Determine the (X, Y) coordinate at the center of the cell enclosing the given text.  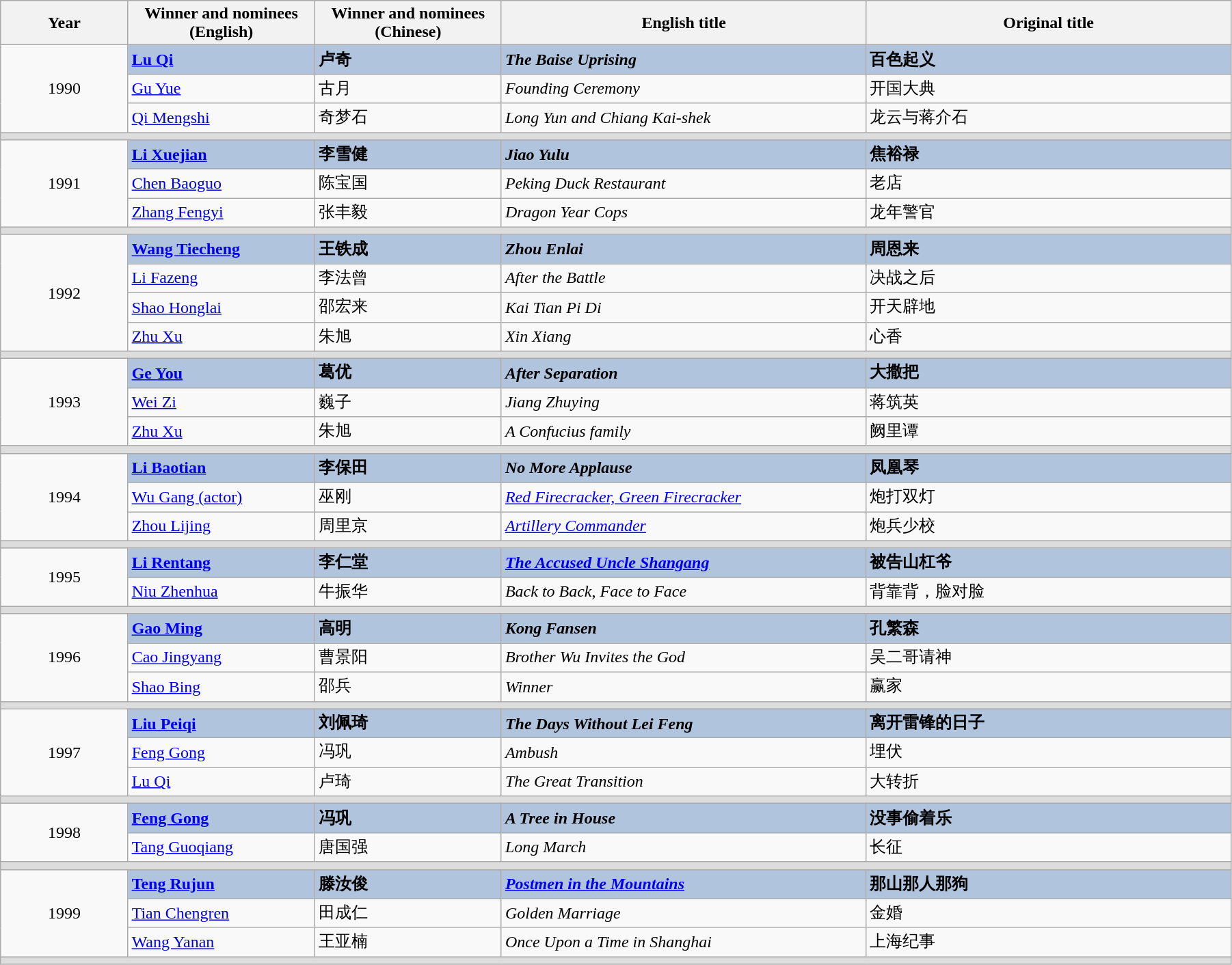
龙年警官 (1049, 213)
开天辟地 (1049, 308)
Red Firecracker, Green Firecracker (684, 498)
阙里谭 (1049, 432)
周里京 (407, 526)
李雪健 (407, 154)
Shao Honglai (222, 308)
Winner (684, 686)
Teng Rujun (222, 884)
滕汝俊 (407, 884)
巍子 (407, 402)
王铁成 (407, 249)
吴二哥请神 (1049, 657)
Once Upon a Time in Shanghai (684, 942)
焦裕禄 (1049, 154)
The Baise Uprising (684, 60)
Chen Baoguo (222, 183)
1996 (64, 657)
Wang Yanan (222, 942)
陈宝国 (407, 183)
王亚楠 (407, 942)
Peking Duck Restaurant (684, 183)
百色起义 (1049, 60)
1993 (64, 403)
Year (64, 23)
Ge You (222, 373)
大撒把 (1049, 373)
Cao Jingyang (222, 657)
1991 (64, 184)
Xin Xiang (684, 336)
After the Battle (684, 279)
Tang Guoqiang (222, 847)
The Days Without Lei Feng (684, 723)
Gu Yue (222, 89)
赢家 (1049, 686)
Shao Bing (222, 686)
1995 (64, 577)
A Confucius family (684, 432)
巫刚 (407, 498)
Original title (1049, 23)
离开雷锋的日子 (1049, 723)
English title (684, 23)
Zhang Fengyi (222, 213)
No More Applause (684, 467)
刘佩琦 (407, 723)
1999 (64, 913)
周恩来 (1049, 249)
Li Fazeng (222, 279)
Jiao Yulu (684, 154)
Gao Ming (222, 629)
A Tree in House (684, 819)
牛振华 (407, 592)
Artillery Commander (684, 526)
Winner and nominees(Chinese) (407, 23)
李保田 (407, 467)
After Separation (684, 373)
Kong Fansen (684, 629)
蒋筑英 (1049, 402)
Long March (684, 847)
1998 (64, 832)
Liu Peiqi (222, 723)
Wu Gang (actor) (222, 498)
1990 (64, 89)
老店 (1049, 183)
Wei Zi (222, 402)
Winner and nominees(English) (222, 23)
Qi Mengshi (222, 118)
卢琦 (407, 782)
李法曾 (407, 279)
Jiang Zhuying (684, 402)
决战之后 (1049, 279)
古月 (407, 89)
Niu Zhenhua (222, 592)
埋伏 (1049, 753)
Dragon Year Cops (684, 213)
金婚 (1049, 913)
Tian Chengren (222, 913)
那山那人那狗 (1049, 884)
Founding Ceremony (684, 89)
上海纪事 (1049, 942)
The Great Transition (684, 782)
李仁堂 (407, 563)
背靠背，脸对脸 (1049, 592)
炮兵少校 (1049, 526)
张丰毅 (407, 213)
Zhou Lijing (222, 526)
被告山杠爷 (1049, 563)
曹景阳 (407, 657)
Postmen in the Mountains (684, 884)
唐国强 (407, 847)
1992 (64, 293)
The Accused Uncle Shangang (684, 563)
1997 (64, 752)
高明 (407, 629)
葛优 (407, 373)
孔繁森 (1049, 629)
长征 (1049, 847)
开国大典 (1049, 89)
大转折 (1049, 782)
Back to Back, Face to Face (684, 592)
邵宏来 (407, 308)
凤凰琴 (1049, 467)
邵兵 (407, 686)
Li Xuejian (222, 154)
Golden Marriage (684, 913)
Wang Tiecheng (222, 249)
卢奇 (407, 60)
Li Baotian (222, 467)
1994 (64, 497)
龙云与蒋介石 (1049, 118)
Long Yun and Chiang Kai-shek (684, 118)
Li Rentang (222, 563)
Ambush (684, 753)
田成仁 (407, 913)
Kai Tian Pi Di (684, 308)
奇梦石 (407, 118)
没事偷着乐 (1049, 819)
炮打双灯 (1049, 498)
心香 (1049, 336)
Zhou Enlai (684, 249)
Brother Wu Invites the God (684, 657)
